Identify which cell holds the provided text, then report its (x, y) central coordinate. 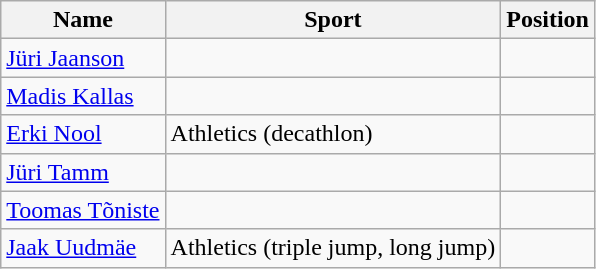
Jaak Uudmäe (83, 248)
Jüri Jaanson (83, 58)
Madis Kallas (83, 96)
Toomas Tõniste (83, 210)
Position (548, 20)
Erki Nool (83, 134)
Sport (333, 20)
Jüri Tamm (83, 172)
Athletics (triple jump, long jump) (333, 248)
Athletics (decathlon) (333, 134)
Name (83, 20)
